Return [x, y] of the center of cell containing provided text 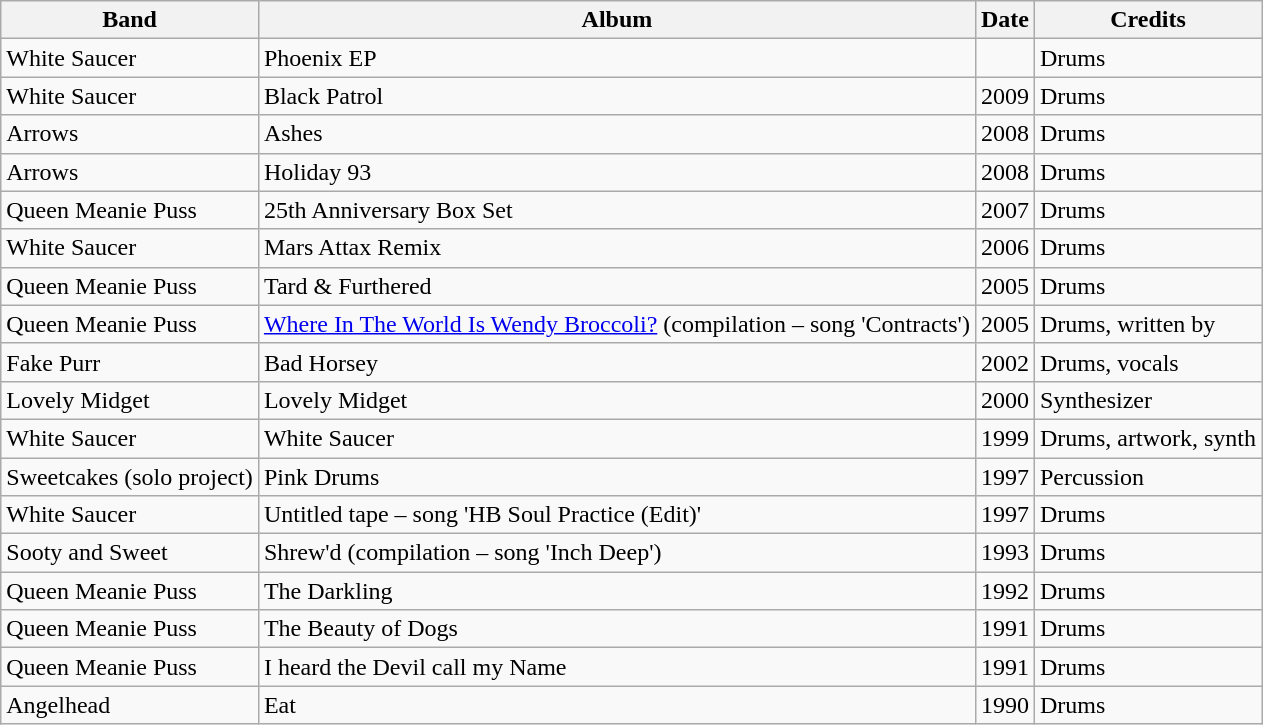
Holiday 93 [616, 172]
2002 [1004, 362]
Phoenix EP [616, 58]
Synthesizer [1148, 400]
Date [1004, 20]
Sooty and Sweet [130, 553]
Sweetcakes (solo project) [130, 477]
Drums, written by [1148, 324]
Shrew'd (compilation – song 'Inch Deep') [616, 553]
2009 [1004, 96]
Angelhead [130, 705]
I heard the Devil call my Name [616, 667]
Ashes [616, 134]
Black Patrol [616, 96]
Tard & Furthered [616, 286]
2000 [1004, 400]
1993 [1004, 553]
Untitled tape – song 'HB Soul Practice (Edit)' [616, 515]
Album [616, 20]
The Beauty of Dogs [616, 629]
Bad Horsey [616, 362]
1992 [1004, 591]
2007 [1004, 210]
Fake Purr [130, 362]
Pink Drums [616, 477]
Credits [1148, 20]
25th Anniversary Box Set [616, 210]
Where In The World Is Wendy Broccoli? (compilation – song 'Contracts') [616, 324]
The Darkling [616, 591]
1999 [1004, 438]
Mars Attax Remix [616, 248]
Percussion [1148, 477]
Drums, vocals [1148, 362]
Drums, artwork, synth [1148, 438]
Band [130, 20]
2006 [1004, 248]
1990 [1004, 705]
Eat [616, 705]
